Find where the given text appears and provide that cell's center as (x, y) coordinate. 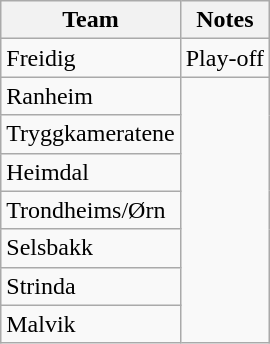
Notes (224, 20)
Trondheims/Ørn (90, 210)
Ranheim (90, 96)
Strinda (90, 286)
Selsbakk (90, 248)
Freidig (90, 58)
Tryggkameratene (90, 134)
Malvik (90, 324)
Play-off (224, 58)
Team (90, 20)
Heimdal (90, 172)
